Extract the [x, y] coordinate from the center of the cell holding the provided text.  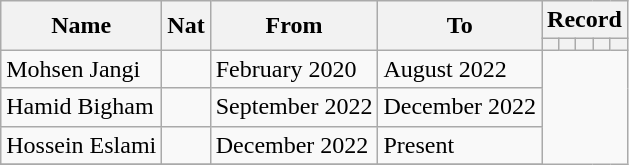
February 2020 [294, 69]
September 2022 [294, 107]
August 2022 [460, 69]
Hossein Eslami [82, 145]
From [294, 26]
Hamid Bigham [82, 107]
Record [585, 20]
Present [460, 145]
Name [82, 26]
Mohsen Jangi [82, 69]
To [460, 26]
Nat [186, 26]
